Detect which cell encompasses the target text, then output its (x, y) center coordinate. 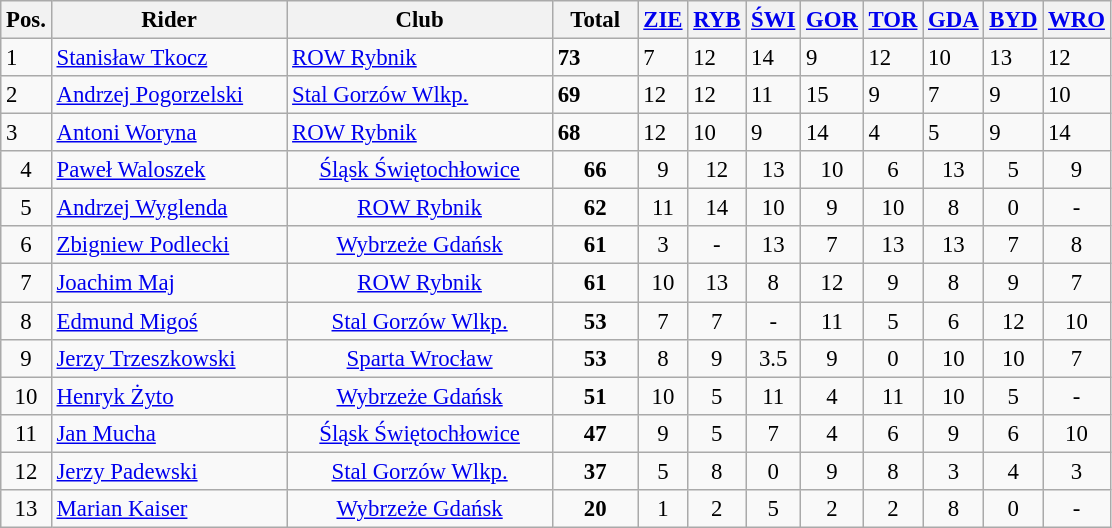
Rider (169, 20)
Jan Mucha (169, 433)
Club (420, 20)
Joachim Maj (169, 283)
Andrzej Wyglenda (169, 208)
Sparta Wrocław (420, 358)
Jerzy Trzeszkowski (169, 358)
Marian Kaiser (169, 509)
37 (595, 471)
TOR (893, 20)
Antoni Woryna (169, 133)
62 (595, 208)
47 (595, 433)
51 (595, 396)
Stanisław Tkocz (169, 58)
20 (595, 509)
Edmund Migoś (169, 321)
RYB (717, 20)
3.5 (774, 358)
Zbigniew Podlecki (169, 245)
Paweł Waloszek (169, 170)
68 (595, 133)
Pos. (26, 20)
ŚWI (774, 20)
Henryk Żyto (169, 396)
BYD (1014, 20)
Total (595, 20)
69 (595, 95)
WRO (1077, 20)
GOR (832, 20)
73 (595, 58)
Jerzy Padewski (169, 471)
15 (832, 95)
Andrzej Pogorzelski (169, 95)
66 (595, 170)
GDA (954, 20)
ZIE (663, 20)
